Return [X, Y] of the center of cell containing provided text 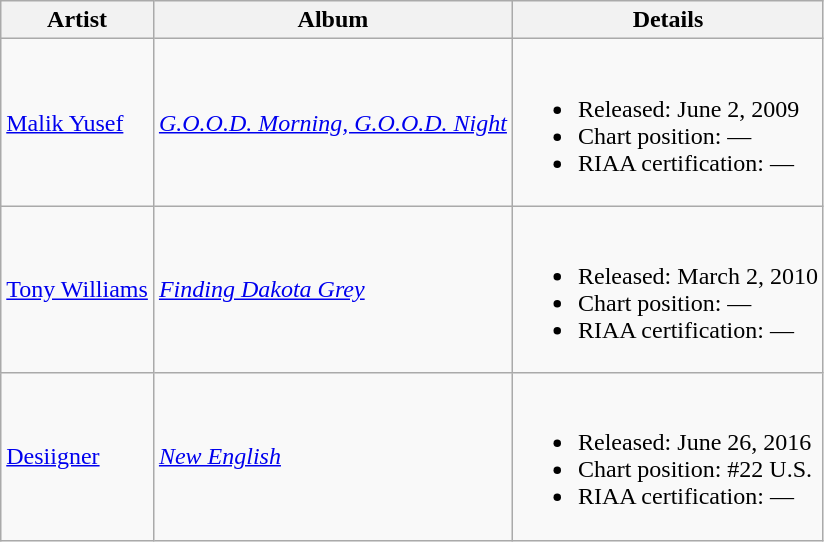
Tony Williams [78, 290]
Released: June 26, 2016Chart position: #22 U.S.RIAA certification: — [668, 456]
Desiigner [78, 456]
G.O.O.D. Morning, G.O.O.D. Night [332, 122]
Details [668, 20]
Finding Dakota Grey [332, 290]
Artist [78, 20]
Malik Yusef [78, 122]
Released: June 2, 2009Chart position: —RIAA certification: — [668, 122]
New English [332, 456]
Album [332, 20]
Released: March 2, 2010Chart position: —RIAA certification: — [668, 290]
